Detect which cell encompasses the target text, then output its (X, Y) center coordinate. 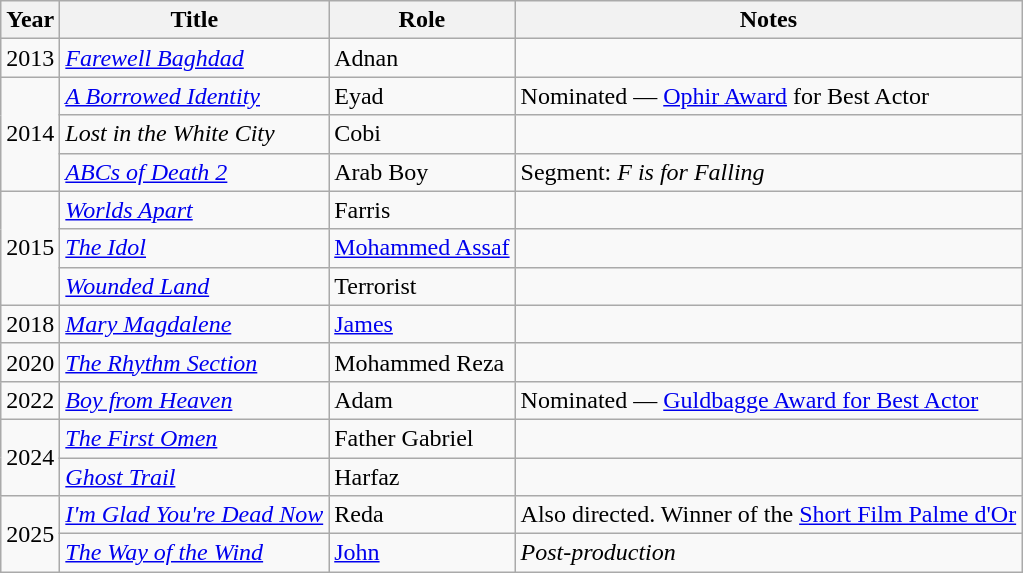
James (422, 324)
2025 (30, 534)
Reda (422, 515)
Adam (422, 400)
I'm Glad You're Dead Now (194, 515)
Mohammed Reza (422, 362)
Adnan (422, 58)
Boy from Heaven (194, 400)
Mary Magdalene (194, 324)
Mohammed Assaf (422, 248)
Notes (768, 20)
Farris (422, 210)
2020 (30, 362)
2014 (30, 134)
Segment: F is for Falling (768, 172)
Role (422, 20)
A Borrowed Identity (194, 96)
Wounded Land (194, 286)
Cobi (422, 134)
Farewell Baghdad (194, 58)
Terrorist (422, 286)
Also directed. Winner of the Short Film Palme d'Or (768, 515)
2013 (30, 58)
ABCs of Death 2 (194, 172)
2022 (30, 400)
Ghost Trail (194, 477)
Post-production (768, 553)
2024 (30, 457)
The First Omen (194, 438)
The Idol (194, 248)
The Way of the Wind (194, 553)
Father Gabriel (422, 438)
Lost in the White City (194, 134)
Worlds Apart (194, 210)
Title (194, 20)
The Rhythm Section (194, 362)
Eyad (422, 96)
Year (30, 20)
2018 (30, 324)
Nominated — Guldbagge Award for Best Actor (768, 400)
Harfaz (422, 477)
John (422, 553)
Nominated — Ophir Award for Best Actor (768, 96)
2015 (30, 248)
Arab Boy (422, 172)
